Return (x, y) of the center of cell containing provided text 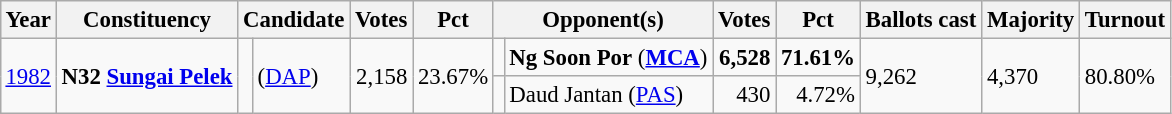
80.80% (1126, 76)
Opponent(s) (602, 20)
23.67% (454, 76)
(DAP) (300, 76)
Majority (1031, 20)
N32 Sungai Pelek (147, 76)
Ng Soon Por (MCA) (608, 57)
4.72% (818, 95)
9,262 (920, 76)
Daud Jantan (PAS) (608, 95)
Ballots cast (920, 20)
Candidate (294, 20)
Constituency (147, 20)
4,370 (1031, 76)
Turnout (1126, 20)
Year (28, 20)
6,528 (744, 57)
71.61% (818, 57)
1982 (28, 76)
2,158 (382, 76)
430 (744, 95)
